Identify which cell holds the provided text, then report its [x, y] central coordinate. 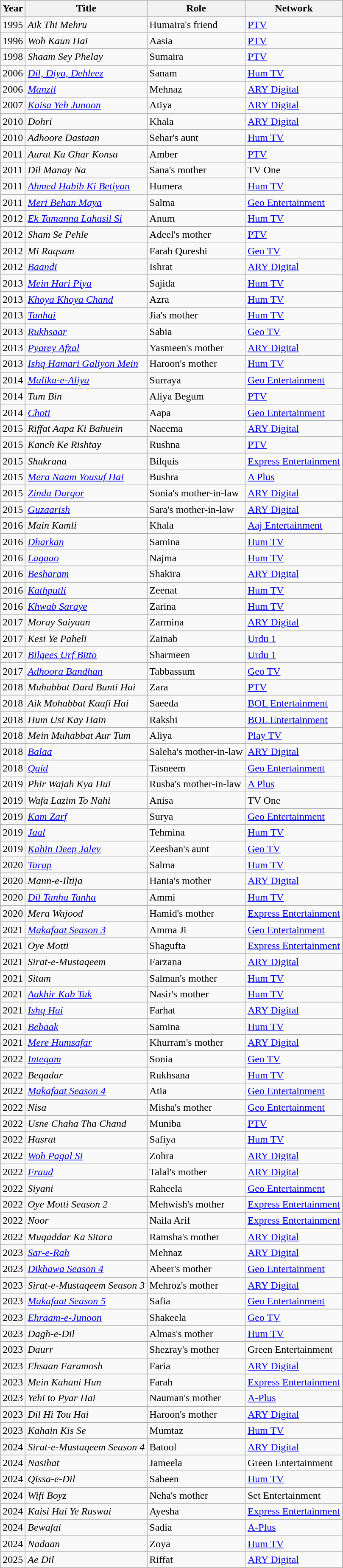
Muqaddar Ka Sitara [86, 1237]
Usne Chaha Tha Chand [86, 1123]
Woh Pagal Si [86, 1156]
Sumaira [196, 57]
Amma Ji [196, 929]
Najma [196, 558]
Tehmina [196, 833]
Mere Humsafar [86, 1043]
Sonia's mother-in-law [196, 493]
Aik Thi Mehru [86, 25]
Mein Muhabbat Aur Tum [86, 736]
Manzil [86, 89]
Balaa [86, 752]
Kathputli [86, 590]
Rushna [196, 445]
Network [293, 8]
Makafaat Season 3 [86, 929]
Batool [196, 1447]
Atiya [196, 105]
Shakira [196, 574]
Zainab [196, 639]
Dagh-e-Dil [86, 1334]
Khurram's mother [196, 1043]
Sanam [196, 73]
Anum [196, 219]
Sham Se Pehle [86, 235]
Aasia [196, 41]
Aaj Entertainment [293, 526]
Zarina [196, 606]
Mehwish's mother [196, 1204]
Abeer's mother [196, 1269]
Sirat-e-Mustaqeem [86, 962]
Dil Tanha Tanha [86, 897]
Wafa Lazim To Nahi [86, 800]
Sharmeen [196, 655]
Qissa-e-Dil [86, 1479]
Hamid's mother [196, 913]
Nadaan [86, 1544]
Lagaao [86, 558]
Aurat Ka Ghar Konsa [86, 154]
Bushra [196, 477]
Rukhsaar [86, 332]
Zara [196, 687]
Kesi Ye Paheli [86, 639]
Dohri [86, 121]
Sonia [196, 1059]
Farzana [196, 962]
Noor [86, 1220]
Oye Motti [86, 946]
Tum Bin [86, 396]
Mi Raqsam [86, 251]
Safiya [196, 1140]
Saleha's mother-in-law [196, 752]
Guzaarish [86, 510]
Daurr [86, 1350]
Tasneem [196, 768]
Mera Naam Yousuf Hai [86, 477]
Nisa [86, 1107]
Year [13, 8]
Shagufta [196, 946]
Bewafai [86, 1528]
Nasihat [86, 1463]
Moray Saiyaan [86, 622]
Sabeen [196, 1479]
Mein Hari Piya [86, 283]
Misha's mother [196, 1107]
Farah [196, 1382]
Ishq Hamari Galiyon Mein [86, 364]
Dikhawa Season 4 [86, 1269]
Humaira's friend [196, 25]
Kanch Ke Rishtay [86, 445]
Sitam [86, 978]
Ayesha [196, 1512]
Jia's mother [196, 315]
Ehsaan Faramosh [86, 1366]
Adeel's mother [196, 235]
Makafaat Season 5 [86, 1301]
Ae Dil [86, 1560]
Bebaak [86, 1027]
1998 [13, 57]
Mumtaz [196, 1430]
Surya [196, 816]
Hania's mother [196, 881]
Wifi Boyz [86, 1495]
Sar-e-Rah [86, 1253]
Besharam [86, 574]
Yasmeen's mother [196, 348]
Khwab Saraye [86, 606]
Sirat-e-Mustaqeem Season 4 [86, 1447]
Surraya [196, 380]
Sadia [196, 1528]
Sehar's aunt [196, 138]
Baandi [86, 267]
Choti [86, 412]
1996 [13, 41]
Aakhir Kab Tak [86, 994]
Kam Zarf [86, 816]
Shezray's mother [196, 1350]
Mein Kahani Hun [86, 1382]
1995 [13, 25]
Dil Hi Tou Hai [86, 1414]
Makafaat Season 4 [86, 1091]
Rukhsana [196, 1075]
Sana's mother [196, 170]
Hasrat [86, 1140]
2007 [13, 105]
Mann-e-Iltija [86, 881]
Dharkan [86, 542]
Fraud [86, 1172]
Muhabbat Dard Bunti Hai [86, 687]
Bilqees Urf Bitto [86, 655]
Ek Tamanna Lahasil Si [86, 219]
Malika-e-Aliya [86, 380]
Zoya [196, 1544]
Anisa [196, 800]
Oye Motti Season 2 [86, 1204]
Main Kamli [86, 526]
Aik Mohabbat Kaafi Hai [86, 703]
Zohra [196, 1156]
Riffat Aapa Ki Bahuein [86, 428]
Bilquis [196, 461]
Ramsha's mother [196, 1237]
Beqadar [86, 1075]
Jaal [86, 833]
Role [196, 8]
Inteqam [86, 1059]
Ishrat [196, 267]
Woh Kaun Hai [86, 41]
Meri Behan Maya [86, 203]
Safia [196, 1301]
Title [86, 8]
Zeenat [196, 590]
Nasir's mother [196, 994]
Aliya Begum [196, 396]
Almas's mother [196, 1334]
Aapa [196, 412]
Ammi [196, 897]
Naeema [196, 428]
Dil, Diya, Dehleez [86, 73]
Riffat [196, 1560]
Sara's mother-in-law [196, 510]
Atia [196, 1091]
Tanhai [86, 315]
Shaam Sey Phelay [86, 57]
Shukrana [86, 461]
Sajida [196, 283]
Hum Usi Kay Hain [86, 720]
Ehraam-e-Junoon [86, 1317]
Amber [196, 154]
Mera Wajood [86, 913]
Sabia [196, 332]
Talal's mother [196, 1172]
Farah Qureshi [196, 251]
Muniba [196, 1123]
Khoya Khoya Chand [86, 299]
Aliya [196, 736]
Zinda Dargor [86, 493]
Kaisa Yeh Junoon [86, 105]
Adhoore Dastaan [86, 138]
Neha's mother [196, 1495]
Phir Wajah Kya Hui [86, 784]
Mehroz's mother [196, 1285]
Set Entertainment [293, 1495]
Salman's mother [196, 978]
Dil Manay Na [86, 170]
Azra [196, 299]
Humera [196, 186]
Sirat-e-Mustaqeem Season 3 [86, 1285]
Siyani [86, 1188]
2025 [13, 1560]
Saeeda [196, 703]
Shakeela [196, 1317]
Zeeshan's aunt [196, 849]
Tarap [86, 865]
Qaid [86, 768]
Ahmed Habib Ki Betiyan [86, 186]
Kaisi Hai Ye Ruswai [86, 1512]
Kahain Kis Se [86, 1430]
Rakshi [196, 720]
Kahin Deep Jaley [86, 849]
Pyarey Afzal [86, 348]
Zarmina [196, 622]
Faria [196, 1366]
Jameela [196, 1463]
Ishq Hai [86, 1011]
Nauman's mother [196, 1398]
Adhoora Bandhan [86, 671]
Tabbassum [196, 671]
Raheela [196, 1188]
Naila Arif [196, 1220]
Yehi to Pyar Hai [86, 1398]
Farhat [196, 1011]
Play TV [293, 736]
Rusba's mother-in-law [196, 784]
